Pinpoint the cell where the given text exists, returning its (x, y) midpoint coordinate. 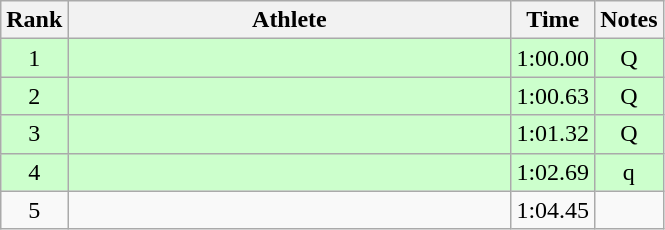
2 (34, 96)
1 (34, 58)
Notes (629, 20)
4 (34, 172)
1:02.69 (553, 172)
1:00.00 (553, 58)
Time (553, 20)
Athlete (290, 20)
1:04.45 (553, 210)
q (629, 172)
1:01.32 (553, 134)
1:00.63 (553, 96)
5 (34, 210)
3 (34, 134)
Rank (34, 20)
